Capture the cell that displays the provided text and extract its (x, y) central coordinate. 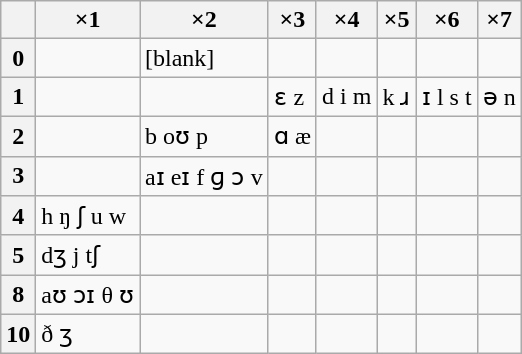
h ŋ ʃ u w (88, 216)
k ɹ (397, 97)
×4 (346, 20)
×7 (499, 20)
d i m (346, 97)
5 (18, 255)
[blank] (204, 58)
×6 (446, 20)
aɪ eɪ f ɡ ɔ v (204, 176)
b oʊ p (204, 136)
×1 (88, 20)
10 (18, 334)
ɑ æ (292, 136)
aʊ ɔɪ θ ʊ (88, 295)
8 (18, 295)
×3 (292, 20)
4 (18, 216)
3 (18, 176)
1 (18, 97)
dʒ j tʃ (88, 255)
×2 (204, 20)
2 (18, 136)
ð ʒ (88, 334)
×5 (397, 20)
ə n (499, 97)
0 (18, 58)
ɪ l s t (446, 97)
ɛ z (292, 97)
